Scan for the cell matching the given text and deliver its (x, y) coordinate at center. 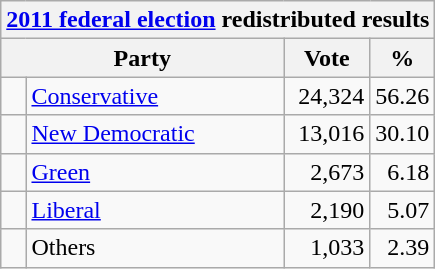
New Democratic (155, 134)
13,016 (327, 134)
Others (155, 248)
Liberal (155, 210)
Vote (327, 58)
2,673 (327, 172)
2.39 (402, 248)
Party (142, 58)
24,324 (327, 96)
6.18 (402, 172)
2011 federal election redistributed results (218, 20)
5.07 (402, 210)
2,190 (327, 210)
% (402, 58)
30.10 (402, 134)
56.26 (402, 96)
1,033 (327, 248)
Green (155, 172)
Conservative (155, 96)
